Scan for the cell matching the given text and deliver its (x, y) coordinate at center. 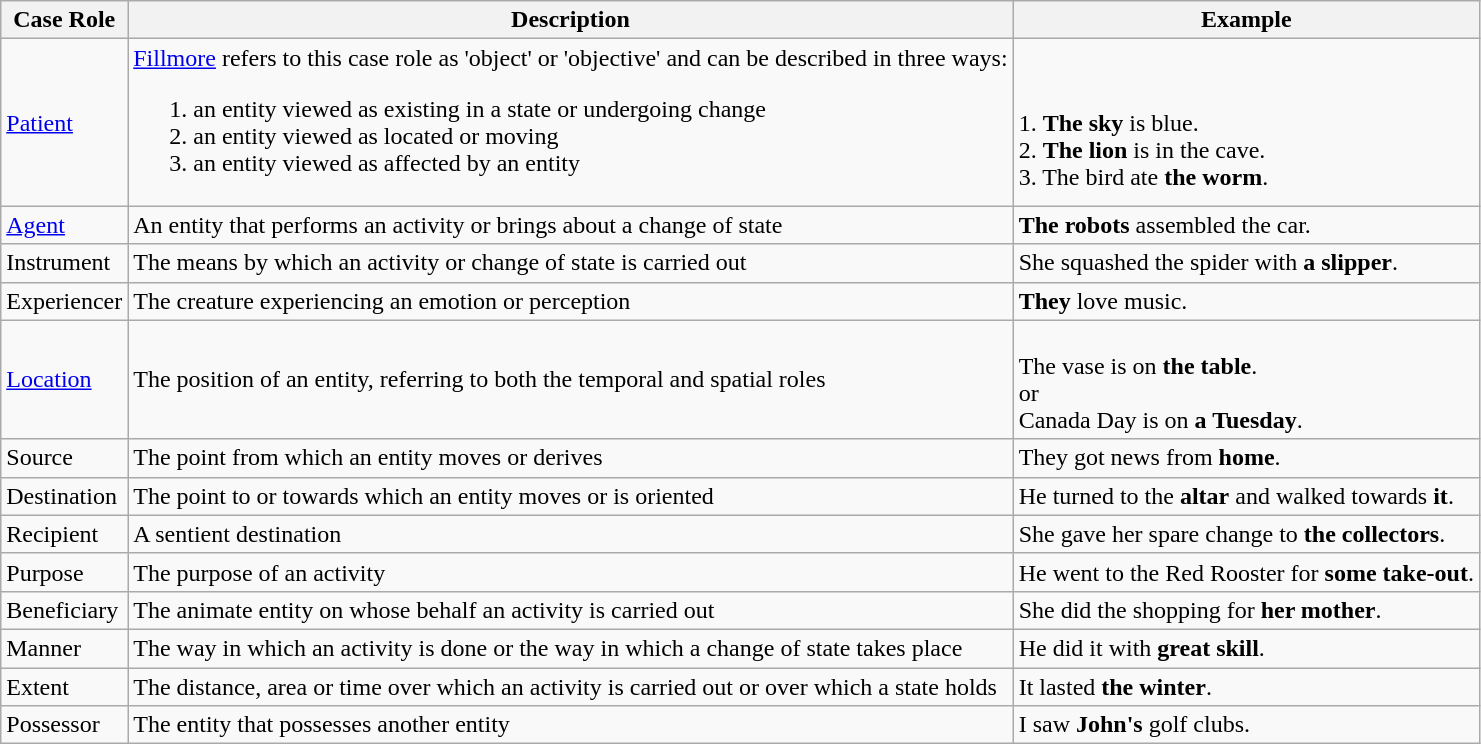
The animate entity on whose behalf an activity is carried out (570, 610)
The creature experiencing an emotion or perception (570, 301)
A sentient destination (570, 534)
I saw John's golf clubs. (1246, 725)
Source (64, 458)
Manner (64, 648)
Agent (64, 225)
Location (64, 380)
He did it with great skill. (1246, 648)
Case Role (64, 20)
The entity that possesses another entity (570, 725)
Example (1246, 20)
Beneficiary (64, 610)
The point from which an entity moves or derives (570, 458)
Patient (64, 122)
The robots assembled the car. (1246, 225)
She gave her spare change to the collectors. (1246, 534)
The distance, area or time over which an activity is carried out or over which a state holds (570, 687)
Description (570, 20)
Experiencer (64, 301)
He went to the Red Rooster for some take-out. (1246, 572)
Instrument (64, 263)
The position of an entity, referring to both the temporal and spatial roles (570, 380)
Extent (64, 687)
Purpose (64, 572)
They got news from home. (1246, 458)
Destination (64, 496)
The purpose of an activity (570, 572)
Recipient (64, 534)
Possessor (64, 725)
He turned to the altar and walked towards it. (1246, 496)
An entity that performs an activity or brings about a change of state (570, 225)
She did the shopping for her mother. (1246, 610)
The way in which an activity is done or the way in which a change of state takes place (570, 648)
She squashed the spider with a slipper. (1246, 263)
The vase is on the table. or Canada Day is on a Tuesday. (1246, 380)
The means by which an activity or change of state is carried out (570, 263)
It lasted the winter. (1246, 687)
They love music. (1246, 301)
1. The sky is blue.2. The lion is in the cave.3. The bird ate the worm. (1246, 122)
The point to or towards which an entity moves or is oriented (570, 496)
